From the cell containing the given text, extract its center point as (x, y) coordinate. 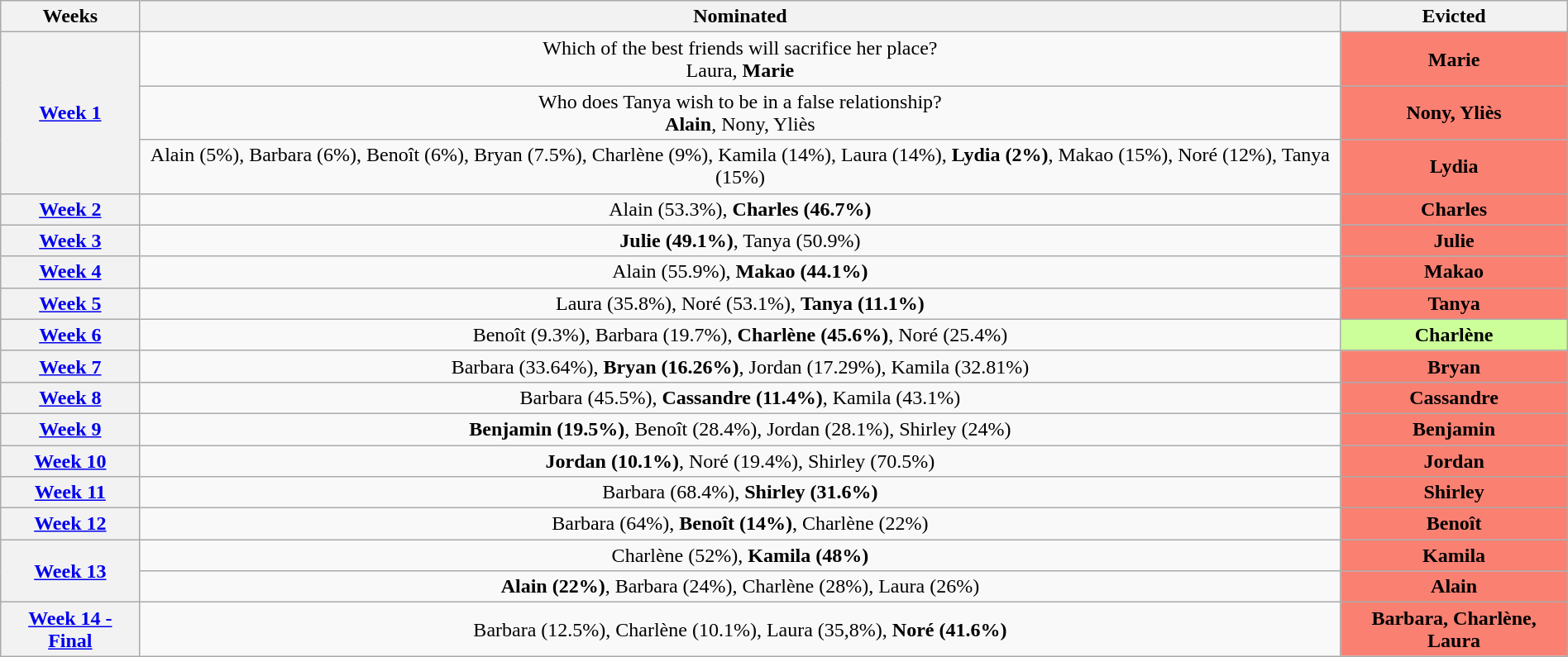
Barbara (68.4%), Shirley (31.6%) (740, 493)
Jordan (1454, 460)
Alain (5%), Barbara (6%), Benoît (6%), Bryan (7.5%), Charlène (9%), Kamila (14%), Laura (14%), Lydia (2%), Makao (15%), Noré (12%), Tanya (15%) (740, 167)
Alain (22%), Barbara (24%), Charlène (28%), Laura (26%) (740, 587)
Barbara (64%), Benoît (14%), Charlène (22%) (740, 524)
Benoît (9.3%), Barbara (19.7%), Charlène (45.6%), Noré (25.4%) (740, 335)
Week 12 (70, 524)
Barbara (12.5%), Charlène (10.1%), Laura (35,8%), Noré (41.6%) (740, 630)
Barbara (45.5%), Cassandre (11.4%), Kamila (43.1%) (740, 398)
Shirley (1454, 493)
Barbara (33.64%), Bryan (16.26%), Jordan (17.29%), Kamila (32.81%) (740, 366)
Benjamin (1454, 429)
Week 3 (70, 240)
Barbara, Charlène, Laura (1454, 630)
Week 7 (70, 366)
Nony, Yliès (1454, 112)
Week 1 (70, 112)
Week 5 (70, 303)
Kamila (1454, 555)
Week 8 (70, 398)
Alain (55.9%), Makao (44.1%) (740, 272)
Charlène (52%), Kamila (48%) (740, 555)
Laura (35.8%), Noré (53.1%), Tanya (11.1%) (740, 303)
Cassandre (1454, 398)
Benoît (1454, 524)
Week 13 (70, 571)
Nominated (740, 17)
Week 11 (70, 493)
Makao (1454, 272)
Julie (1454, 240)
Weeks (70, 17)
Evicted (1454, 17)
Marie (1454, 60)
Julie (49.1%), Tanya (50.9%) (740, 240)
Tanya (1454, 303)
Week 14 - Final (70, 630)
Week 6 (70, 335)
Charlène (1454, 335)
Charles (1454, 209)
Week 9 (70, 429)
Week 4 (70, 272)
Jordan (10.1%), Noré (19.4%), Shirley (70.5%) (740, 460)
Alain (1454, 587)
Lydia (1454, 167)
Alain (53.3%), Charles (46.7%) (740, 209)
Bryan (1454, 366)
Week 2 (70, 209)
Week 10 (70, 460)
Who does Tanya wish to be in a false relationship?Alain, Nony, Yliès (740, 112)
Which of the best friends will sacrifice her place?Laura, Marie (740, 60)
Benjamin (19.5%), Benoît (28.4%), Jordan (28.1%), Shirley (24%) (740, 429)
